Search for the cell housing the specified text and yield its (X, Y) center coordinate. 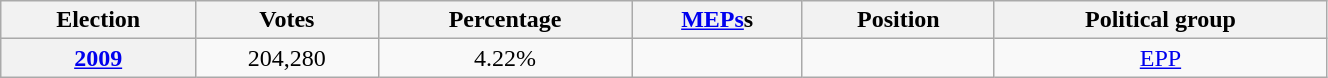
MEPss (717, 20)
Votes (288, 20)
Position (898, 20)
EPP (1160, 58)
Political group (1160, 20)
2009 (98, 58)
204,280 (288, 58)
Percentage (505, 20)
Election (98, 20)
4.22% (505, 58)
